Provide the (x, y) coordinate of the cell's center where the given text is located.  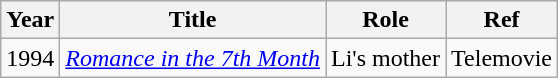
Li's mother (386, 58)
Telemovie (502, 58)
Romance in the 7th Month (193, 58)
Ref (502, 20)
Title (193, 20)
Role (386, 20)
Year (30, 20)
1994 (30, 58)
